Scan for the cell matching the given text and deliver its [x, y] coordinate at center. 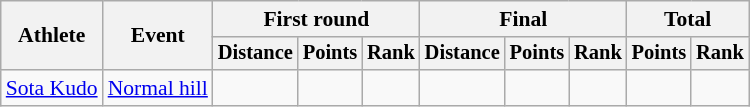
Sota Kudo [52, 88]
Normal hill [158, 88]
Total [688, 19]
Final [524, 19]
Event [158, 36]
First round [316, 19]
Athlete [52, 36]
